Capture the cell that displays the provided text and extract its [X, Y] central coordinate. 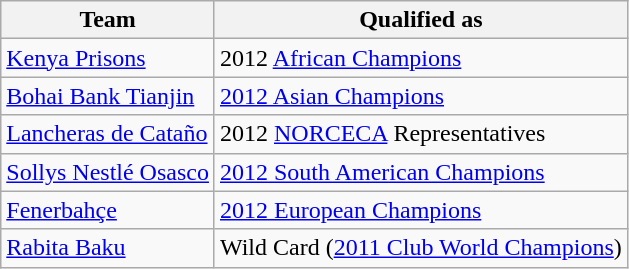
Bohai Bank Tianjin [108, 96]
2012 African Champions [420, 58]
Fenerbahçe [108, 210]
2012 Asian Champions [420, 96]
Qualified as [420, 20]
Lancheras de Cataño [108, 134]
Sollys Nestlé Osasco [108, 172]
Team [108, 20]
2012 European Champions [420, 210]
Rabita Baku [108, 248]
2012 South American Champions [420, 172]
2012 NORCECA Representatives [420, 134]
Kenya Prisons [108, 58]
Wild Card (2011 Club World Champions) [420, 248]
